Provide the (x, y) coordinate of the cell's center where the given text is located.  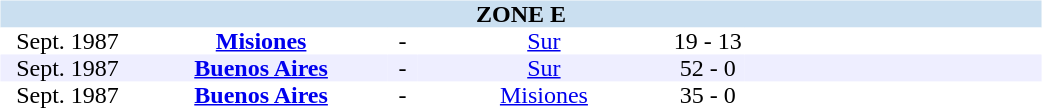
52 - 0 (707, 68)
19 - 13 (707, 42)
35 - 0 (707, 96)
ZONE E (520, 14)
